Determine the [X, Y] coordinate at the center of the cell enclosing the given text.  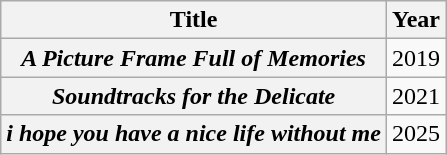
Year [416, 20]
Title [194, 20]
2021 [416, 96]
Soundtracks for the Delicate [194, 96]
2025 [416, 134]
i hope you have a nice life without me [194, 134]
A Picture Frame Full of Memories [194, 58]
2019 [416, 58]
